From the cell containing the given text, extract its center point as (X, Y) coordinate. 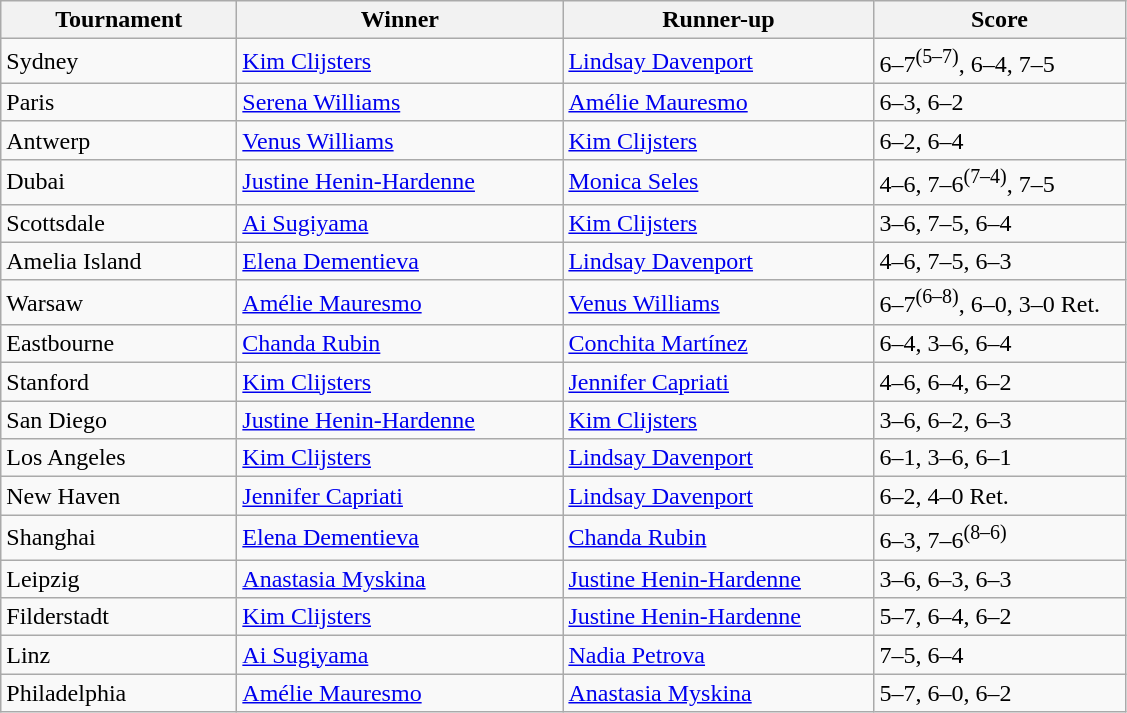
Linz (119, 655)
Leipzig (119, 579)
6–3, 6–2 (1000, 102)
Philadelphia (119, 693)
5–7, 6–4, 6–2 (1000, 617)
Scottsdale (119, 223)
4–6, 7–5, 6–3 (1000, 261)
Tournament (119, 20)
Runner-up (718, 20)
Stanford (119, 382)
Amelia Island (119, 261)
7–5, 6–4 (1000, 655)
6–2, 4–0 Ret. (1000, 496)
New Haven (119, 496)
6–7(5–7), 6–4, 7–5 (1000, 62)
Nadia Petrova (718, 655)
Warsaw (119, 302)
Filderstadt (119, 617)
Antwerp (119, 140)
4–6, 6–4, 6–2 (1000, 382)
Serena Williams (400, 102)
Monica Seles (718, 182)
3–6, 7–5, 6–4 (1000, 223)
Winner (400, 20)
Eastbourne (119, 344)
4–6, 7–6(7–4), 7–5 (1000, 182)
Paris (119, 102)
San Diego (119, 420)
5–7, 6–0, 6–2 (1000, 693)
6–7(6–8), 6–0, 3–0 Ret. (1000, 302)
3–6, 6–2, 6–3 (1000, 420)
6–3, 7–6(8–6) (1000, 538)
Score (1000, 20)
3–6, 6–3, 6–3 (1000, 579)
6–4, 3–6, 6–4 (1000, 344)
6–1, 3–6, 6–1 (1000, 458)
Sydney (119, 62)
6–2, 6–4 (1000, 140)
Los Angeles (119, 458)
Shanghai (119, 538)
Dubai (119, 182)
Conchita Martínez (718, 344)
